Return the (X, Y) coordinate for the center point of the cell that contains the specified text.  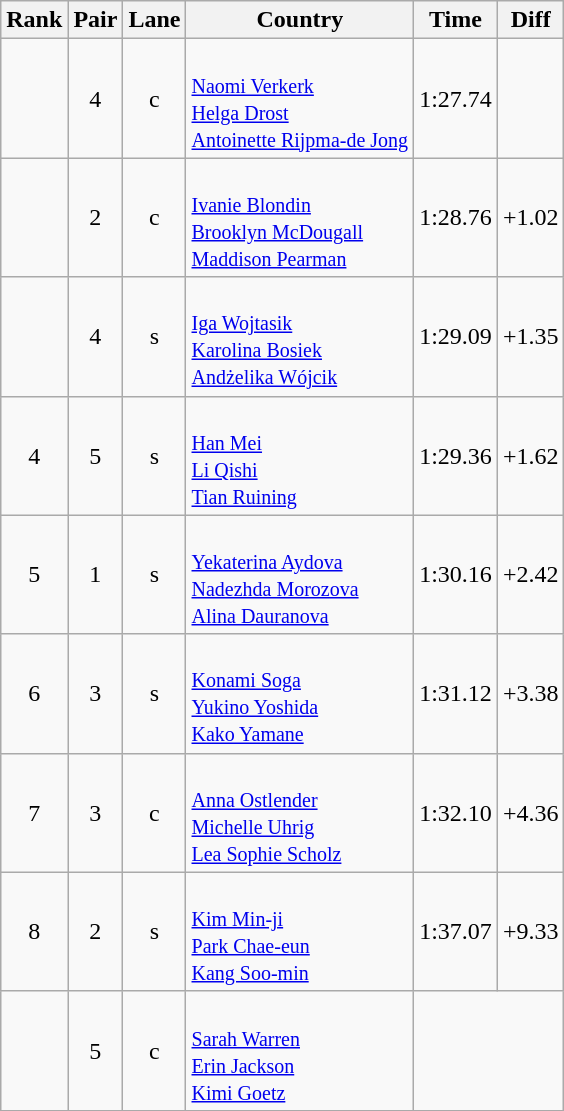
1:29.36 (456, 456)
Naomi VerkerkHelga DrostAntoinette Rijpma-de Jong (300, 98)
+2.42 (530, 574)
Han MeiLi QishiTian Ruining (300, 456)
1:29.09 (456, 336)
1:30.16 (456, 574)
Country (300, 20)
+9.33 (530, 932)
8 (34, 932)
Ivanie BlondinBrooklyn McDougallMaddison Pearman (300, 218)
1:31.12 (456, 694)
Iga WojtasikKarolina BosiekAndżelika Wójcik (300, 336)
+4.36 (530, 812)
Sarah WarrenErin JacksonKimi Goetz (300, 1050)
+1.35 (530, 336)
+1.02 (530, 218)
Yekaterina AydovaNadezhda MorozovaAlina Dauranova (300, 574)
Kim Min-jiPark Chae-eunKang Soo-min (300, 932)
+3.38 (530, 694)
Pair (96, 20)
1:32.10 (456, 812)
1:37.07 (456, 932)
6 (34, 694)
Anna OstlenderMichelle UhrigLea Sophie Scholz (300, 812)
Konami SogaYukino YoshidaKako Yamane (300, 694)
1:28.76 (456, 218)
7 (34, 812)
Rank (34, 20)
Lane (154, 20)
1 (96, 574)
+1.62 (530, 456)
1:27.74 (456, 98)
Diff (530, 20)
Time (456, 20)
